Identify which cell holds the provided text, then report its (X, Y) central coordinate. 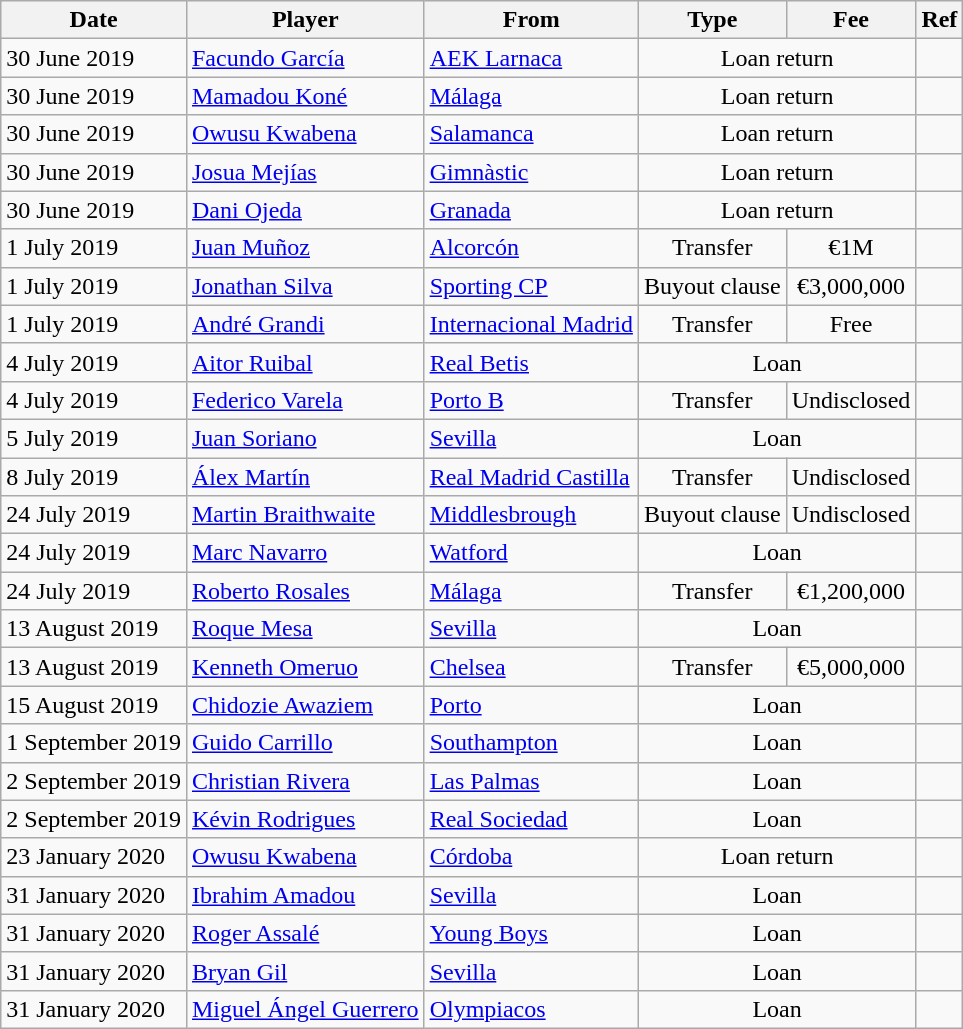
8 July 2019 (94, 477)
Watford (531, 553)
Jonathan Silva (305, 286)
Date (94, 20)
From (531, 20)
Dani Ojeda (305, 210)
1 September 2019 (94, 743)
Real Madrid Castilla (531, 477)
Chelsea (531, 667)
Guido Carrillo (305, 743)
Salamanca (531, 134)
Porto (531, 705)
Roberto Rosales (305, 591)
Granada (531, 210)
Porto B (531, 400)
Fee (851, 20)
Martin Braithwaite (305, 515)
Internacional Madrid (531, 324)
Christian Rivera (305, 781)
Bryan Gil (305, 971)
Olympiacos (531, 1009)
Las Palmas (531, 781)
Aitor Ruibal (305, 362)
€5,000,000 (851, 667)
Federico Varela (305, 400)
Middlesbrough (531, 515)
Facundo García (305, 58)
André Grandi (305, 324)
€1M (851, 248)
Mamadou Koné (305, 96)
Marc Navarro (305, 553)
Real Betis (531, 362)
Free (851, 324)
Ibrahim Amadou (305, 895)
AEK Larnaca (531, 58)
Kenneth Omeruo (305, 667)
€3,000,000 (851, 286)
Alcorcón (531, 248)
Type (712, 20)
Álex Martín (305, 477)
Southampton (531, 743)
Roque Mesa (305, 629)
Young Boys (531, 933)
Player (305, 20)
Miguel Ángel Guerrero (305, 1009)
Juan Soriano (305, 438)
Roger Assalé (305, 933)
Córdoba (531, 857)
Sporting CP (531, 286)
23 January 2020 (94, 857)
15 August 2019 (94, 705)
Juan Muñoz (305, 248)
Josua Mejías (305, 172)
Ref (940, 20)
Kévin Rodrigues (305, 819)
5 July 2019 (94, 438)
Chidozie Awaziem (305, 705)
Real Sociedad (531, 819)
€1,200,000 (851, 591)
Gimnàstic (531, 172)
